Search for the cell housing the specified text and yield its [x, y] center coordinate. 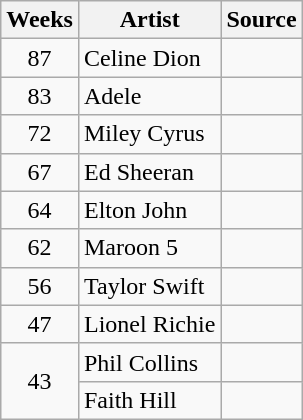
62 [40, 248]
Lionel Richie [149, 324]
Ed Sheeran [149, 172]
Taylor Swift [149, 286]
Faith Hill [149, 400]
Adele [149, 96]
Phil Collins [149, 362]
47 [40, 324]
64 [40, 210]
Weeks [40, 20]
Artist [149, 20]
83 [40, 96]
Source [262, 20]
56 [40, 286]
Elton John [149, 210]
Miley Cyrus [149, 134]
Maroon 5 [149, 248]
Celine Dion [149, 58]
43 [40, 381]
67 [40, 172]
87 [40, 58]
72 [40, 134]
